Pinpoint the cell where the given text exists, returning its [x, y] midpoint coordinate. 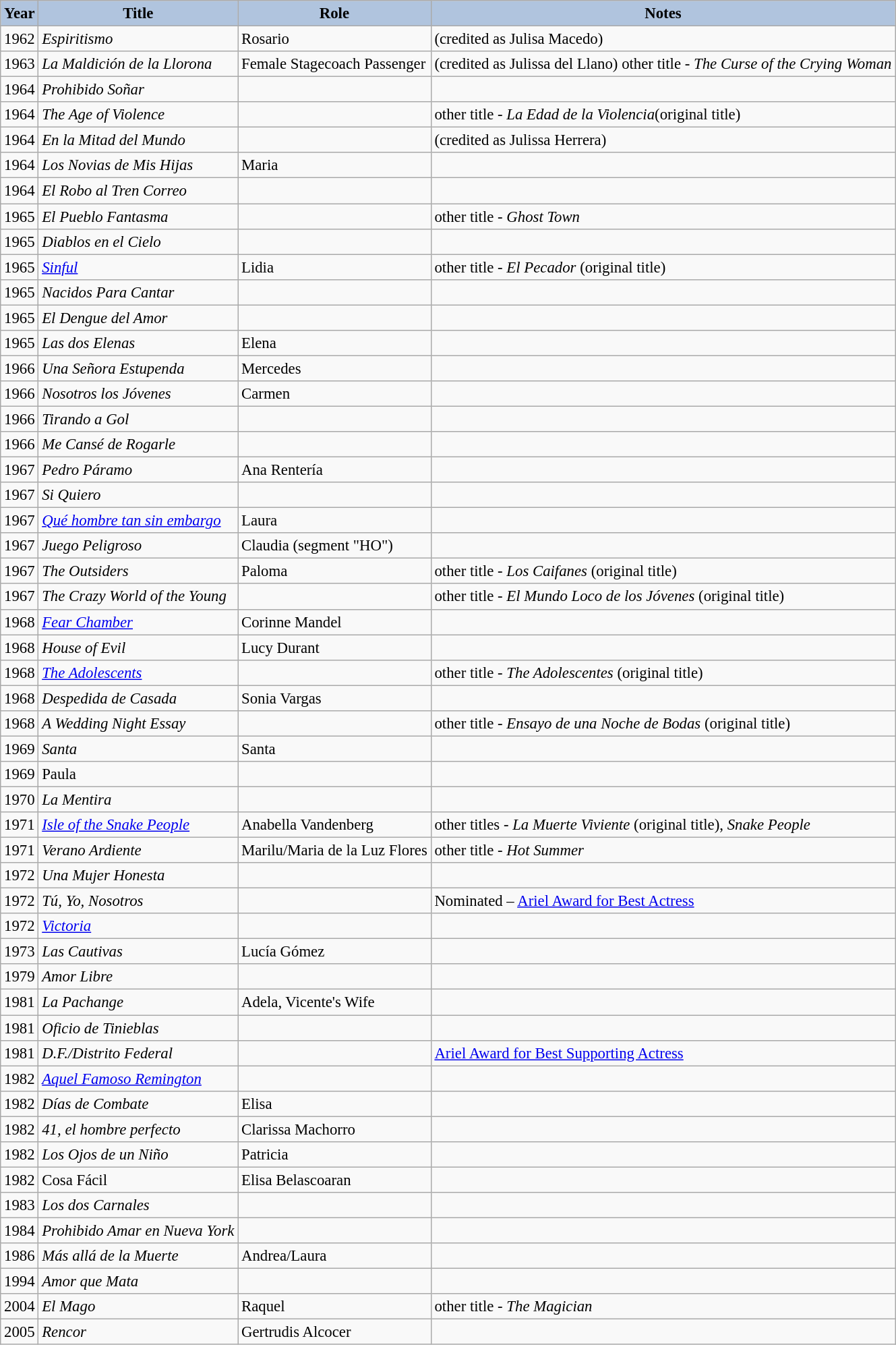
Isle of the Snake People [138, 825]
Prohibido Amar en Nueva York [138, 1230]
Mercedes [334, 368]
Role [334, 13]
Nacidos Para Cantar [138, 292]
Year [20, 13]
The Adolescents [138, 672]
Me Cansé de Rogarle [138, 445]
Tirando a Gol [138, 419]
1984 [20, 1230]
Title [138, 13]
(credited as Julissa Herrera) [663, 140]
Adela, Vicente's Wife [334, 1002]
Verano Ardiente [138, 851]
other title - Los Caifanes (original title) [663, 571]
Prohibido Soñar [138, 90]
2004 [20, 1307]
Nosotros los Jóvenes [138, 394]
Más allá de la Muerte [138, 1256]
Marilu/Maria de la Luz Flores [334, 851]
Sinful [138, 267]
Claudia (segment "HO") [334, 546]
Patricia [334, 1155]
Amor Libre [138, 977]
Lidia [334, 267]
Paula [138, 774]
Raquel [334, 1307]
Tú, Yo, Nosotros [138, 901]
Carmen [334, 394]
Juego Peligroso [138, 546]
Elisa [334, 1104]
other title - The Magician [663, 1307]
Diablos en el Cielo [138, 241]
Corinne Mandel [334, 622]
(credited as Julisa Macedo) [663, 39]
The Outsiders [138, 571]
The Crazy World of the Young [138, 597]
Maria [334, 165]
1994 [20, 1282]
Anabella Vandenberg [334, 825]
Los dos Carnales [138, 1205]
1986 [20, 1256]
Días de Combate [138, 1104]
Elisa Belascoaran [334, 1180]
other title - Hot Summer [663, 851]
Rosario [334, 39]
Despedida de Casada [138, 698]
Ariel Award for Best Supporting Actress [663, 1053]
Notes [663, 13]
House of Evil [138, 648]
other title - La Edad de la Violencia(original title) [663, 115]
other title - El Mundo Loco de los Jóvenes (original title) [663, 597]
Si Quiero [138, 495]
Female Stagecoach Passenger [334, 64]
Aquel Famoso Remington [138, 1079]
other title - Ensayo de una Noche de Bodas (original title) [663, 724]
Gertrudis Alcocer [334, 1332]
Lucía Gómez [334, 952]
D.F./Distrito Federal [138, 1053]
1962 [20, 39]
La Pachange [138, 1002]
other titles - La Muerte Viviente (original title), Snake People [663, 825]
Las Cautivas [138, 952]
Rencor [138, 1332]
Espiritismo [138, 39]
Laura [334, 521]
1973 [20, 952]
Cosa Fácil [138, 1180]
El Mago [138, 1307]
41, el hombre perfecto [138, 1129]
(credited as Julissa del Llano) other title - The Curse of the Crying Woman [663, 64]
Ana Rentería [334, 470]
Nominated – Ariel Award for Best Actress [663, 901]
other title - El Pecador (original title) [663, 267]
2005 [20, 1332]
Las dos Elenas [138, 343]
Victoria [138, 926]
Una Señora Estupenda [138, 368]
La Mentira [138, 799]
1970 [20, 799]
Los Novias de Mis Hijas [138, 165]
Una Mujer Honesta [138, 876]
other title - The Adolescentes (original title) [663, 672]
Clarissa Machorro [334, 1129]
En la Mitad del Mundo [138, 140]
Elena [334, 343]
1963 [20, 64]
other title - Ghost Town [663, 217]
1979 [20, 977]
Los Ojos de un Niño [138, 1155]
Oficio de Tinieblas [138, 1028]
La Maldición de la Llorona [138, 64]
1983 [20, 1205]
Qué hombre tan sin embargo [138, 521]
A Wedding Night Essay [138, 724]
Sonia Vargas [334, 698]
The Age of Violence [138, 115]
Paloma [334, 571]
El Pueblo Fantasma [138, 217]
Amor que Mata [138, 1282]
Lucy Durant [334, 648]
Fear Chamber [138, 622]
Andrea/Laura [334, 1256]
El Dengue del Amor [138, 318]
Pedro Páramo [138, 470]
El Robo al Tren Correo [138, 191]
